Locate the cell with the specified text and output its [X, Y] center coordinate. 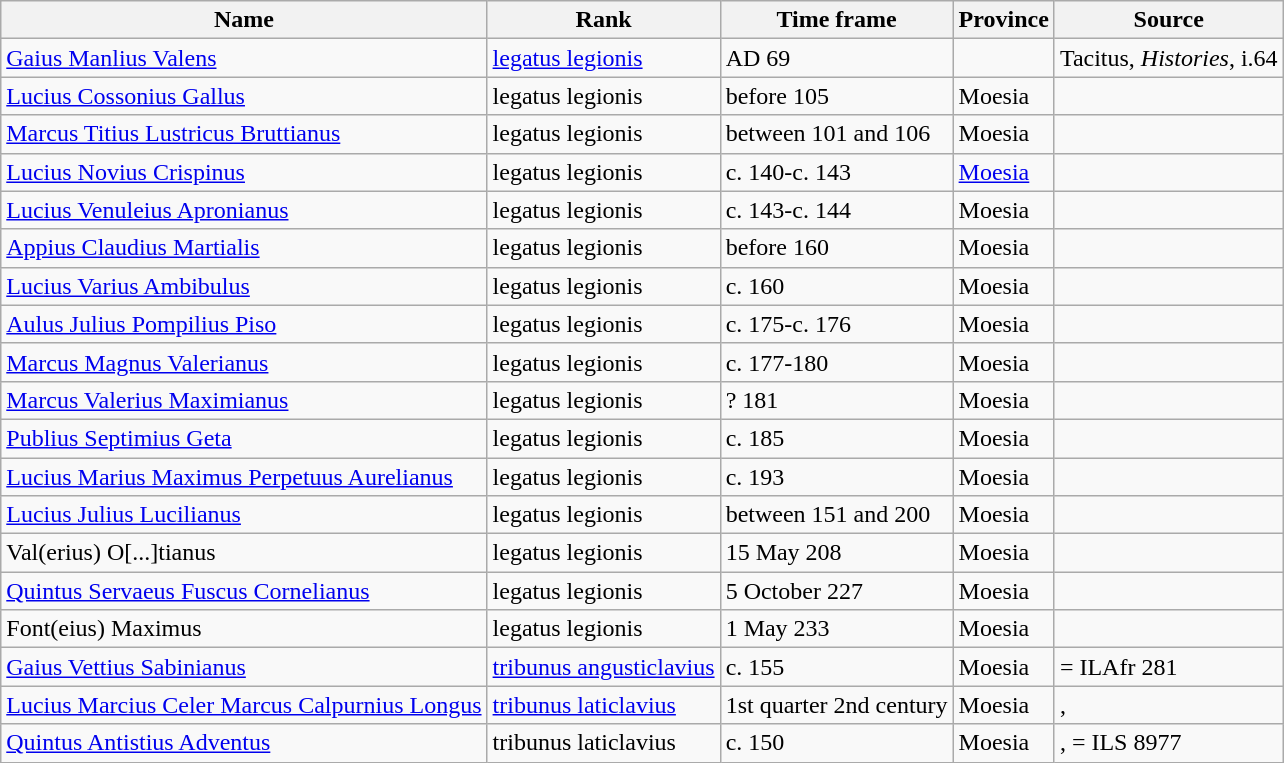
c. 185 [836, 438]
c. 143-c. 144 [836, 210]
between 101 and 106 [836, 134]
between 151 and 200 [836, 515]
before 160 [836, 248]
Marcus Titius Lustricus Bruttianus [244, 134]
Aulus Julius Pompilius Piso [244, 324]
Quintus Antistius Adventus [244, 743]
15 May 208 [836, 553]
c. 175-c. 176 [836, 324]
Marcus Valerius Maximianus [244, 400]
Lucius Venuleius Apronianus [244, 210]
Lucius Varius Ambibulus [244, 286]
, [1168, 705]
Publius Septimius Geta [244, 438]
Time frame [836, 20]
? 181 [836, 400]
AD 69 [836, 58]
5 October 227 [836, 591]
Source [1168, 20]
Marcus Magnus Valerianus [244, 362]
Gaius Manlius Valens [244, 58]
Val(erius) O[...]tianus [244, 553]
Tacitus, Histories, i.64 [1168, 58]
Lucius Marius Maximus Perpetuus Aurelianus [244, 477]
c. 177-180 [836, 362]
, = ILS 8977 [1168, 743]
tribunus angusticlavius [604, 667]
before 105 [836, 96]
Gaius Vettius Sabinianus [244, 667]
Lucius Cossonius Gallus [244, 96]
c. 193 [836, 477]
Appius Claudius Martialis [244, 248]
Lucius Novius Crispinus [244, 172]
Rank [604, 20]
c. 155 [836, 667]
Name [244, 20]
1st quarter 2nd century [836, 705]
Quintus Servaeus Fuscus Cornelianus [244, 591]
c. 140-c. 143 [836, 172]
c. 160 [836, 286]
Font(eius) Maximus [244, 629]
Province [1004, 20]
c. 150 [836, 743]
Lucius Marcius Celer Marcus Calpurnius Longus [244, 705]
= ILAfr 281 [1168, 667]
Lucius Julius Lucilianus [244, 515]
1 May 233 [836, 629]
